Return the [X, Y] coordinate for the center point of the cell that contains the specified text.  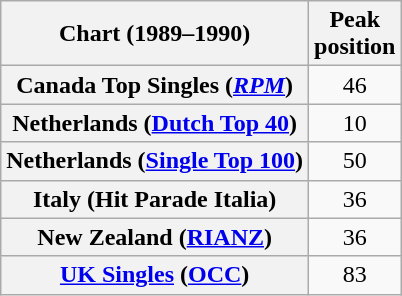
10 [355, 123]
83 [355, 275]
46 [355, 85]
Peakposition [355, 34]
Chart (1989–1990) [155, 34]
Canada Top Singles (RPM) [155, 85]
Netherlands (Single Top 100) [155, 161]
50 [355, 161]
New Zealand (RIANZ) [155, 237]
UK Singles (OCC) [155, 275]
Netherlands (Dutch Top 40) [155, 123]
Italy (Hit Parade Italia) [155, 199]
